Search for the cell housing the specified text and yield its [x, y] center coordinate. 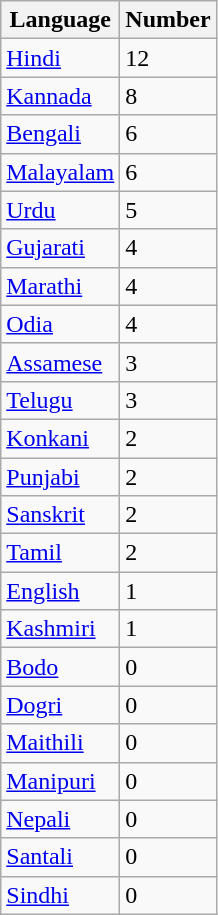
Assamese [60, 362]
Hindi [60, 58]
Telugu [60, 400]
Marathi [60, 286]
12 [168, 58]
English [60, 591]
Kannada [60, 96]
Konkani [60, 438]
Dogri [60, 705]
Number [168, 20]
Sindhi [60, 895]
Bodo [60, 667]
Nepali [60, 819]
Gujarati [60, 248]
Odia [60, 324]
5 [168, 210]
Bengali [60, 134]
Language [60, 20]
Urdu [60, 210]
8 [168, 96]
Malayalam [60, 172]
Punjabi [60, 477]
Manipuri [60, 781]
Maithili [60, 743]
Kashmiri [60, 629]
Tamil [60, 553]
Santali [60, 857]
Sanskrit [60, 515]
